Provide the [X, Y] coordinate of the cell's center where the given text is located.  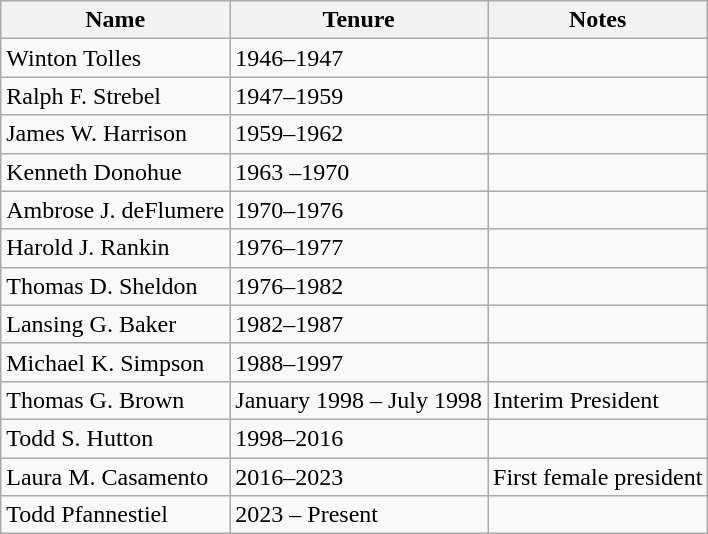
First female president [598, 477]
Laura M. Casamento [116, 477]
Kenneth Donohue [116, 172]
Ralph F. Strebel [116, 96]
1998–2016 [359, 438]
Todd Pfannestiel [116, 515]
James W. Harrison [116, 134]
Thomas G. Brown [116, 400]
1963 –1970 [359, 172]
1970–1976 [359, 210]
1947–1959 [359, 96]
Tenure [359, 20]
Todd S. Hutton [116, 438]
Name [116, 20]
Harold J. Rankin [116, 248]
2023 – Present [359, 515]
2016–2023 [359, 477]
Ambrose J. deFlumere [116, 210]
Lansing G. Baker [116, 324]
1959–1962 [359, 134]
Notes [598, 20]
1988–1997 [359, 362]
January 1998 – July 1998 [359, 400]
Winton Tolles [116, 58]
1976–1977 [359, 248]
Interim President [598, 400]
1982–1987 [359, 324]
1976–1982 [359, 286]
Thomas D. Sheldon [116, 286]
1946–1947 [359, 58]
Michael K. Simpson [116, 362]
